Detect which cell encompasses the target text, then output its (x, y) center coordinate. 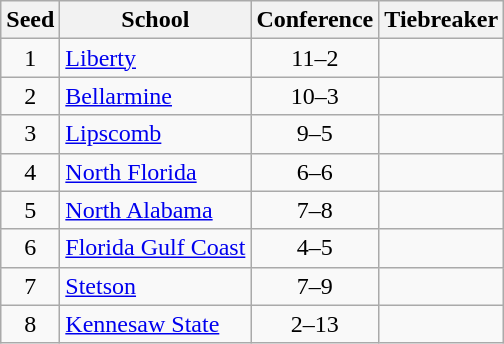
Lipscomb (156, 134)
4 (30, 172)
8 (30, 324)
2 (30, 96)
6–6 (315, 172)
4–5 (315, 248)
School (156, 20)
Liberty (156, 58)
7–8 (315, 210)
10–3 (315, 96)
Seed (30, 20)
7 (30, 286)
2–13 (315, 324)
7–9 (315, 286)
11–2 (315, 58)
Tiebreaker (442, 20)
5 (30, 210)
North Alabama (156, 210)
9–5 (315, 134)
3 (30, 134)
North Florida (156, 172)
Conference (315, 20)
Stetson (156, 286)
Kennesaw State (156, 324)
6 (30, 248)
Florida Gulf Coast (156, 248)
1 (30, 58)
Bellarmine (156, 96)
